For the text-containing cell, return its midpoint in [x, y] coordinate format. 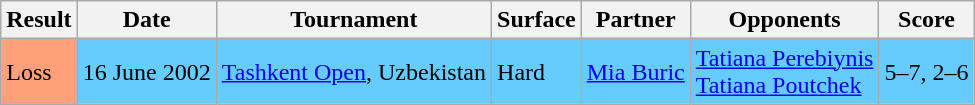
5–7, 2–6 [926, 72]
Loss [39, 72]
Tatiana Perebiynis Tatiana Poutchek [784, 72]
Score [926, 20]
16 June 2002 [146, 72]
Surface [537, 20]
Partner [636, 20]
Hard [537, 72]
Date [146, 20]
Tournament [354, 20]
Opponents [784, 20]
Mia Buric [636, 72]
Result [39, 20]
Tashkent Open, Uzbekistan [354, 72]
